Provide the (x, y) coordinate of the cell's center where the given text is located.  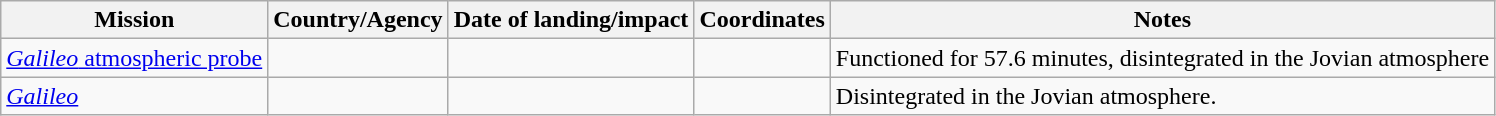
Country/Agency (358, 20)
Date of landing/impact (571, 20)
Galileo (134, 96)
Notes (1162, 20)
Disintegrated in the Jovian atmosphere. (1162, 96)
Functioned for 57.6 minutes, disintegrated in the Jovian atmosphere (1162, 58)
Mission (134, 20)
Coordinates (762, 20)
Galileo atmospheric probe (134, 58)
